Return the (x, y) coordinate for the center point of the cell that contains the specified text.  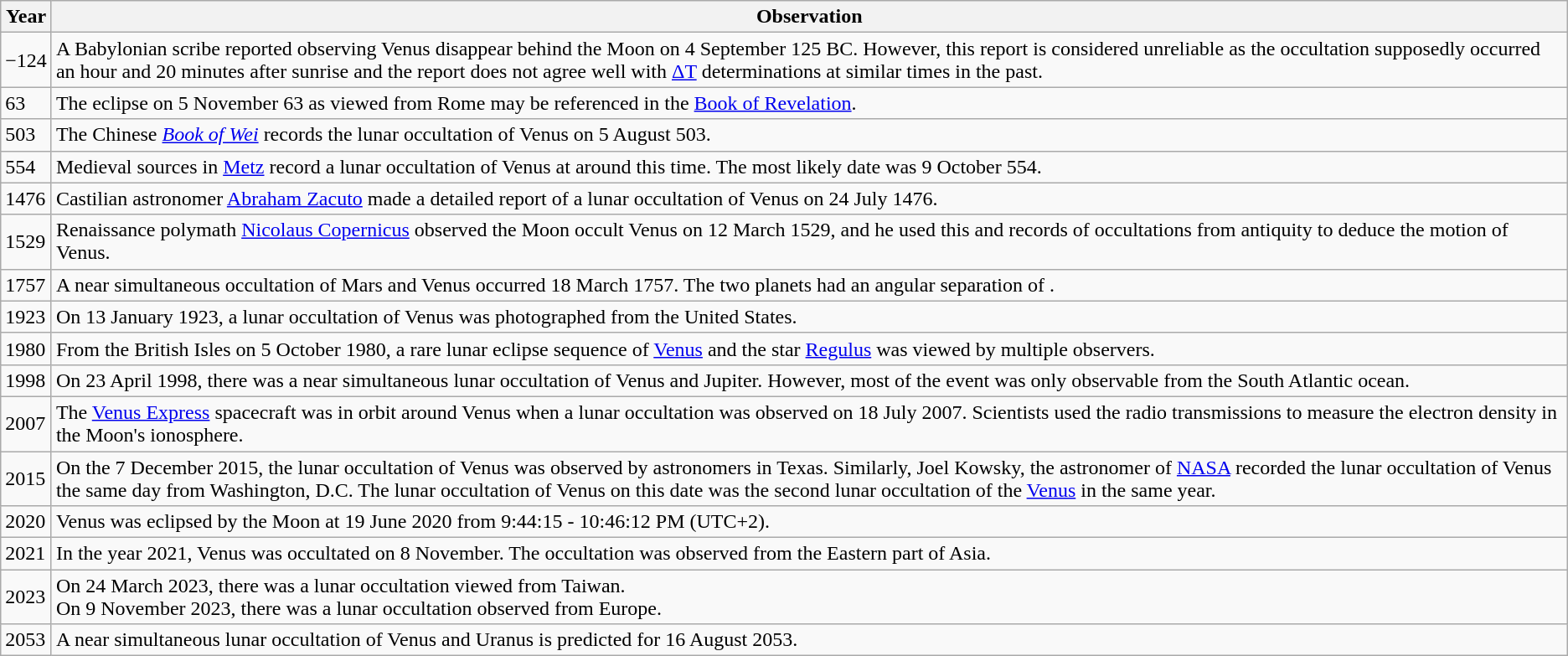
503 (27, 135)
Castilian astronomer Abraham Zacuto made a detailed report of a lunar occultation of Venus on 24 July 1476. (809, 199)
1476 (27, 199)
A near simultaneous occultation of Mars and Venus occurred 18 March 1757. The two planets had an angular separation of . (809, 285)
Venus was eclipsed by the Moon at 19 June 2020 from 9:44:15 - 10:46:12 PM (UTC+2). (809, 522)
A near simultaneous lunar occultation of Venus and Uranus is predicted for 16 August 2053. (809, 640)
63 (27, 103)
2021 (27, 554)
2020 (27, 522)
Medieval sources in Metz record a lunar occultation of Venus at around this time. The most likely date was 9 October 554. (809, 167)
1757 (27, 285)
554 (27, 167)
From the British Isles on 5 October 1980, a rare lunar eclipse sequence of Venus and the star Regulus was viewed by multiple observers. (809, 349)
On 24 March 2023, there was a lunar occultation viewed from Taiwan.On 9 November 2023, there was a lunar occultation observed from Europe. (809, 597)
Year (27, 17)
In the year 2021, Venus was occultated on 8 November. The occultation was observed from the Eastern part of Asia. (809, 554)
1923 (27, 317)
2023 (27, 597)
1529 (27, 241)
2007 (27, 424)
On 13 January 1923, a lunar occultation of Venus was photographed from the United States. (809, 317)
2015 (27, 478)
Observation (809, 17)
2053 (27, 640)
−124 (27, 60)
1998 (27, 380)
The eclipse on 5 November 63 as viewed from Rome may be referenced in the Book of Revelation. (809, 103)
The Chinese Book of Wei records the lunar occultation of Venus on 5 August 503. (809, 135)
1980 (27, 349)
